Capture the cell that displays the provided text and extract its [X, Y] central coordinate. 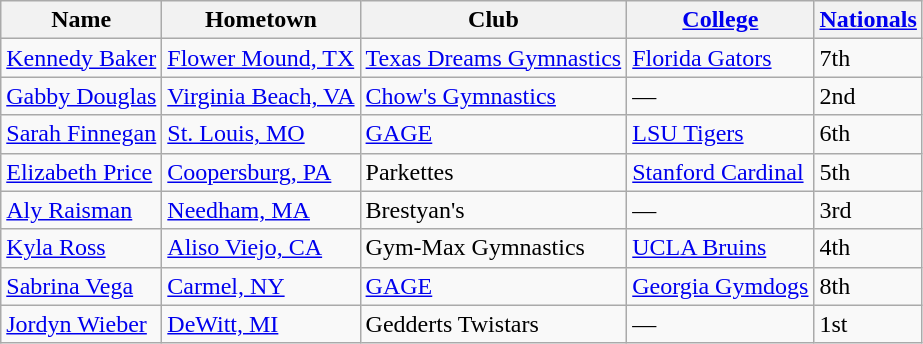
3rd [868, 210]
1st [868, 324]
Parkettes [494, 172]
College [720, 20]
Gym-Max Gymnastics [494, 248]
Kyla Ross [82, 248]
Georgia Gymdogs [720, 286]
Virginia Beach, VA [261, 96]
2nd [868, 96]
8th [868, 286]
LSU Tigers [720, 134]
Chow's Gymnastics [494, 96]
Jordyn Wieber [82, 324]
4th [868, 248]
Stanford Cardinal [720, 172]
Elizabeth Price [82, 172]
Carmel, NY [261, 286]
7th [868, 58]
Sabrina Vega [82, 286]
Gabby Douglas [82, 96]
Texas Dreams Gymnastics [494, 58]
6th [868, 134]
Club [494, 20]
Aly Raisman [82, 210]
Nationals [868, 20]
Needham, MA [261, 210]
Kennedy Baker [82, 58]
St. Louis, MO [261, 134]
Gedderts Twistars [494, 324]
UCLA Bruins [720, 248]
Sarah Finnegan [82, 134]
DeWitt, MI [261, 324]
Flower Mound, TX [261, 58]
Name [82, 20]
Brestyan's [494, 210]
Aliso Viejo, CA [261, 248]
5th [868, 172]
Coopersburg, PA [261, 172]
Hometown [261, 20]
Florida Gators [720, 58]
